Search for the cell housing the specified text and yield its [X, Y] center coordinate. 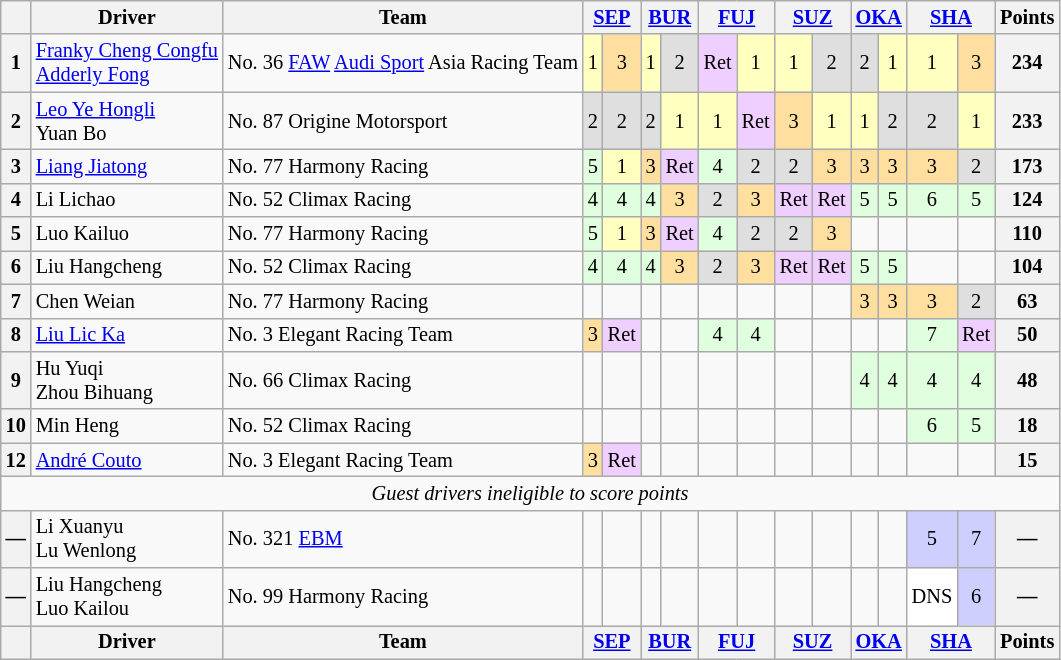
No. 36 FAW Audi Sport Asia Racing Team [403, 63]
15 [1027, 460]
110 [1027, 234]
Li Xuanyu Lu Wenlong [127, 539]
Liang Jiatong [127, 166]
48 [1027, 380]
No. 99 Harmony Racing [403, 597]
Li Lichao [127, 200]
DNS [932, 597]
André Couto [127, 460]
Liu Hangcheng Luo Kailou [127, 597]
Chen Weian [127, 301]
18 [1027, 426]
Luo Kailuo [127, 234]
63 [1027, 301]
124 [1027, 200]
9 [16, 380]
Liu Lic Ka [127, 335]
8 [16, 335]
Leo Ye Hongli Yuan Bo [127, 121]
No. 87 Origine Motorsport [403, 121]
50 [1027, 335]
Franky Cheng Congfu Adderly Fong [127, 63]
173 [1027, 166]
Liu Hangcheng [127, 267]
104 [1027, 267]
Hu Yuqi Zhou Bihuang [127, 380]
No. 321 EBM [403, 539]
No. 66 Climax Racing [403, 380]
Min Heng [127, 426]
234 [1027, 63]
233 [1027, 121]
10 [16, 426]
12 [16, 460]
Guest drivers ineligible to score points [530, 493]
